Return [x, y] of the center of cell containing provided text 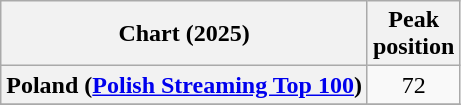
Peakposition [413, 34]
Chart (2025) [184, 34]
Poland (Polish Streaming Top 100) [184, 85]
72 [413, 85]
